Locate the cell with the specified text and output its (X, Y) center coordinate. 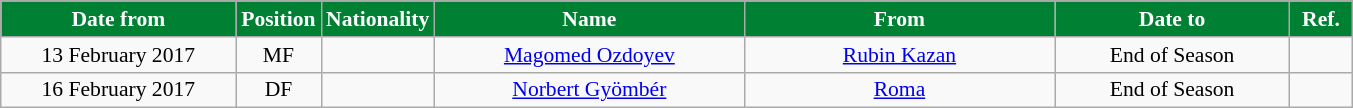
16 February 2017 (118, 90)
From (899, 19)
Nationality (378, 19)
DF (278, 90)
MF (278, 55)
Norbert Gyömbér (589, 90)
13 February 2017 (118, 55)
Ref. (1322, 19)
Rubin Kazan (899, 55)
Magomed Ozdoyev (589, 55)
Date to (1172, 19)
Position (278, 19)
Roma (899, 90)
Date from (118, 19)
Name (589, 19)
